Determine the (X, Y) coordinate at the center of the cell enclosing the given text.  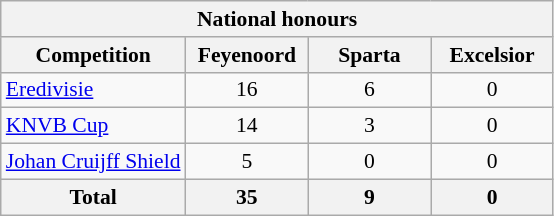
KNVB Cup (94, 126)
Competition (94, 55)
35 (248, 197)
6 (370, 90)
Johan Cruijff Shield (94, 162)
Excelsior (492, 55)
3 (370, 126)
16 (248, 90)
5 (248, 162)
National honours (278, 19)
Sparta (370, 55)
Total (94, 197)
Eredivisie (94, 90)
9 (370, 197)
Feyenoord (248, 55)
14 (248, 126)
